Output the (X, Y) coordinate of the center of the cell containing the given text.  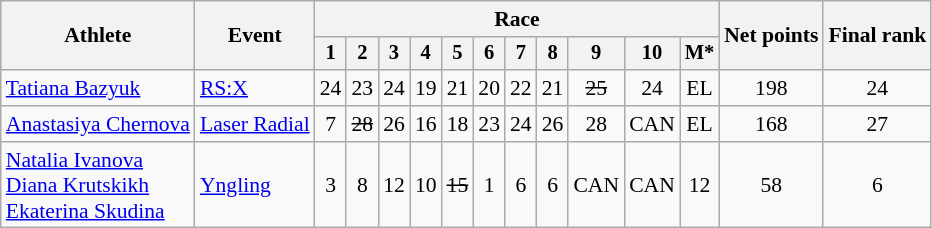
2 (362, 54)
25 (596, 88)
4 (426, 54)
Net points (771, 36)
8 (553, 54)
5 (458, 54)
Laser Radial (255, 124)
22 (521, 88)
Final rank (877, 36)
Tatiana Bazyuk (98, 88)
Anastasiya Chernova (98, 124)
Race (517, 19)
6 (489, 54)
18 (458, 124)
Event (255, 36)
16 (426, 124)
RS:X (255, 88)
CAN (652, 124)
M* (700, 54)
3 (394, 54)
19 (426, 88)
10 (652, 54)
168 (771, 124)
1 (331, 54)
198 (771, 88)
9 (596, 54)
20 (489, 88)
27 (877, 124)
Athlete (98, 36)
